Pinpoint the cell where the given text exists, returning its [x, y] midpoint coordinate. 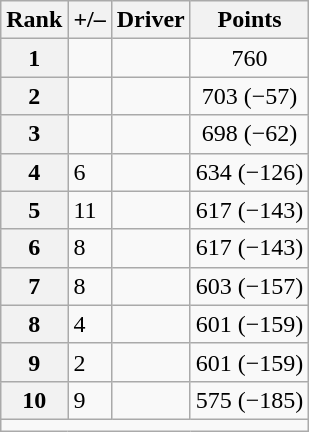
1 [34, 58]
760 [250, 58]
698 (−62) [250, 134]
11 [90, 210]
575 (−185) [250, 400]
10 [34, 400]
7 [34, 286]
Rank [34, 20]
Driver [150, 20]
3 [34, 134]
5 [34, 210]
603 (−157) [250, 286]
Points [250, 20]
703 (−57) [250, 96]
634 (−126) [250, 172]
+/– [90, 20]
